Return (X, Y) of the center of cell containing provided text 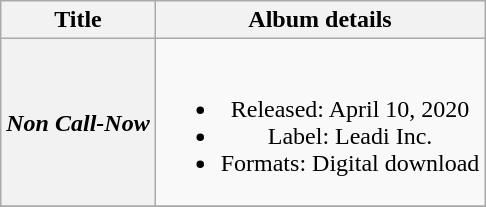
Album details (320, 20)
Non Call-Now (78, 122)
Title (78, 20)
Released: April 10, 2020Label: Leadi Inc.Formats: Digital download (320, 122)
